Identify which cell holds the provided text, then report its [x, y] central coordinate. 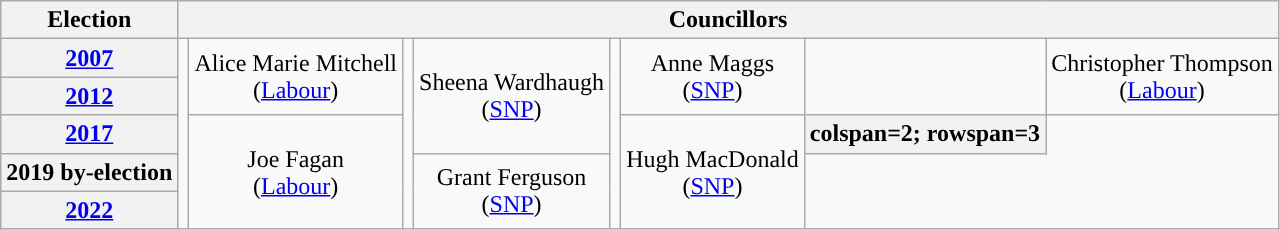
Election [90, 20]
Sheena Wardhaugh(SNP) [512, 96]
Hugh MacDonald(SNP) [713, 172]
Grant Ferguson(SNP) [512, 191]
2017 [90, 134]
colspan=2; rowspan=3 [924, 134]
Alice Marie Mitchell(Labour) [296, 77]
2007 [90, 58]
Councillors [728, 20]
2012 [90, 96]
Christopher Thompson(Labour) [1162, 77]
2019 by-election [90, 172]
Joe Fagan(Labour) [296, 172]
Anne Maggs(SNP) [713, 77]
2022 [90, 210]
